Locate the cell with the specified text and output its [x, y] center coordinate. 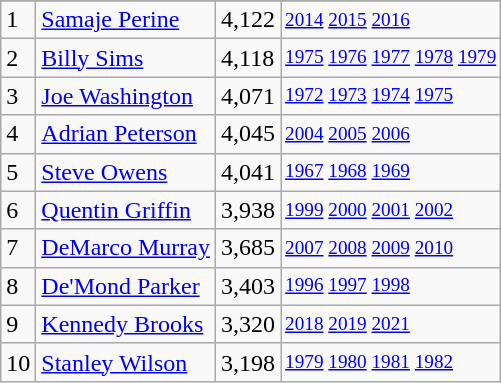
1 [18, 20]
4 [18, 134]
6 [18, 210]
1999 2000 2001 2002 [391, 210]
5 [18, 172]
7 [18, 248]
De'Mond Parker [126, 286]
1972 1973 1974 1975 [391, 96]
Billy Sims [126, 58]
DeMarco Murray [126, 248]
Stanley Wilson [126, 362]
3,403 [248, 286]
1975 1976 1977 1978 1979 [391, 58]
2018 2019 2021 [391, 324]
2007 2008 2009 2010 [391, 248]
Adrian Peterson [126, 134]
4,041 [248, 172]
9 [18, 324]
Samaje Perine [126, 20]
Kennedy Brooks [126, 324]
1967 1968 1969 [391, 172]
3,320 [248, 324]
4,071 [248, 96]
1979 1980 1981 1982 [391, 362]
4,122 [248, 20]
3,938 [248, 210]
1996 1997 1998 [391, 286]
3,685 [248, 248]
4,045 [248, 134]
3,198 [248, 362]
2004 2005 2006 [391, 134]
2014 2015 2016 [391, 20]
4,118 [248, 58]
Quentin Griffin [126, 210]
10 [18, 362]
Joe Washington [126, 96]
2 [18, 58]
8 [18, 286]
Steve Owens [126, 172]
3 [18, 96]
